Output the [x, y] coordinate of the center of the cell containing the given text.  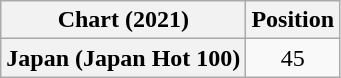
45 [293, 58]
Chart (2021) [124, 20]
Japan (Japan Hot 100) [124, 58]
Position [293, 20]
